Locate the cell with the specified text and output its (x, y) center coordinate. 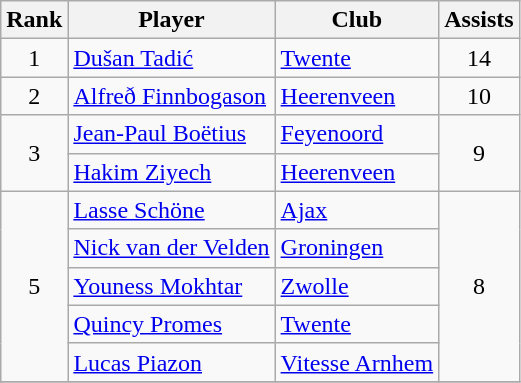
Ajax (357, 210)
Hakim Ziyech (172, 172)
Jean-Paul Boëtius (172, 134)
3 (34, 153)
Dušan Tadić (172, 58)
10 (479, 96)
Lasse Schöne (172, 210)
9 (479, 153)
1 (34, 58)
5 (34, 286)
Youness Mokhtar (172, 286)
Assists (479, 20)
Rank (34, 20)
Lucas Piazon (172, 362)
Alfreð Finnbogason (172, 96)
Feyenoord (357, 134)
Quincy Promes (172, 324)
14 (479, 58)
2 (34, 96)
Zwolle (357, 286)
Nick van der Velden (172, 248)
8 (479, 286)
Groningen (357, 248)
Vitesse Arnhem (357, 362)
Club (357, 20)
Player (172, 20)
